Pinpoint the cell where the given text exists, returning its [x, y] midpoint coordinate. 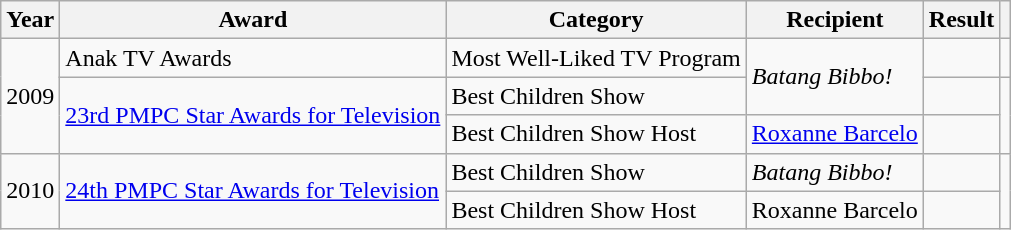
Result [961, 20]
Most Well-Liked TV Program [596, 58]
Category [596, 20]
24th PMPC Star Awards for Television [253, 191]
2010 [30, 191]
Anak TV Awards [253, 58]
2009 [30, 96]
Recipient [834, 20]
Year [30, 20]
Award [253, 20]
23rd PMPC Star Awards for Television [253, 115]
